Search for the cell housing the specified text and yield its [x, y] center coordinate. 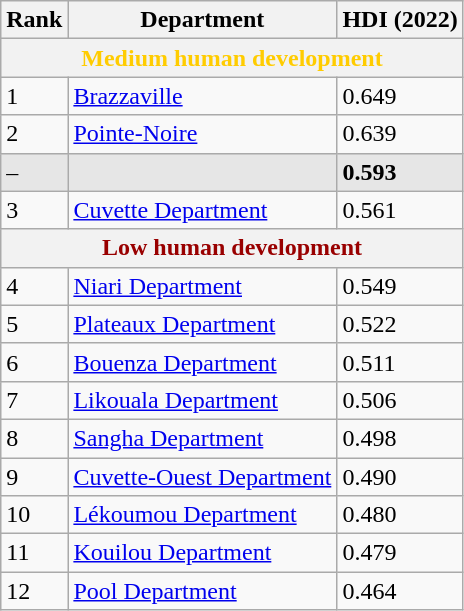
Cuvette-Ouest Department [202, 477]
11 [34, 553]
0.549 [400, 286]
Likouala Department [202, 400]
0.593 [400, 172]
0.511 [400, 362]
10 [34, 515]
Medium human development [232, 58]
1 [34, 96]
– [34, 172]
8 [34, 438]
Bouenza Department [202, 362]
2 [34, 134]
Plateaux Department [202, 324]
Rank [34, 20]
0.479 [400, 553]
Pool Department [202, 591]
0.498 [400, 438]
9 [34, 477]
Sangha Department [202, 438]
Kouilou Department [202, 553]
3 [34, 210]
Low human development [232, 248]
Cuvette Department [202, 210]
6 [34, 362]
Department [202, 20]
0.649 [400, 96]
12 [34, 591]
Lékoumou Department [202, 515]
0.464 [400, 591]
0.490 [400, 477]
Niari Department [202, 286]
Brazzaville [202, 96]
0.480 [400, 515]
0.522 [400, 324]
0.506 [400, 400]
HDI (2022) [400, 20]
4 [34, 286]
5 [34, 324]
Pointe-Noire [202, 134]
0.561 [400, 210]
7 [34, 400]
0.639 [400, 134]
